Find where the given text appears and provide that cell's center as (x, y) coordinate. 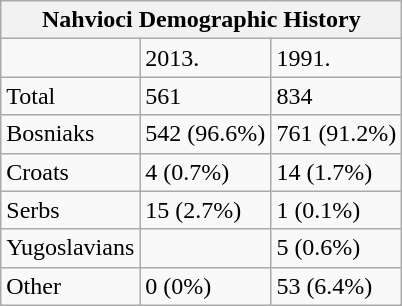
Nahvioci Demographic History (202, 20)
4 (0.7%) (206, 172)
Bosniaks (70, 134)
2013. (206, 58)
834 (336, 96)
1991. (336, 58)
5 (0.6%) (336, 248)
15 (2.7%) (206, 210)
53 (6.4%) (336, 286)
0 (0%) (206, 286)
1 (0.1%) (336, 210)
Serbs (70, 210)
Yugoslavians (70, 248)
Total (70, 96)
Other (70, 286)
542 (96.6%) (206, 134)
561 (206, 96)
761 (91.2%) (336, 134)
14 (1.7%) (336, 172)
Croats (70, 172)
